For the text-containing cell, return its midpoint in (x, y) coordinate format. 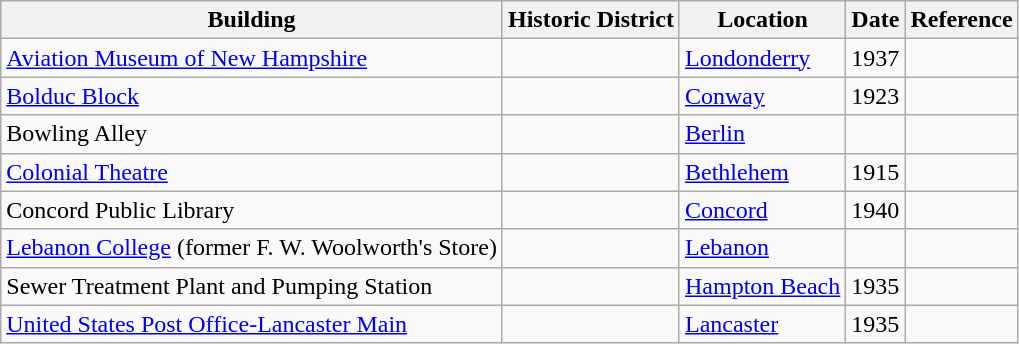
Date (876, 20)
1940 (876, 210)
1915 (876, 172)
Location (762, 20)
Aviation Museum of New Hampshire (252, 58)
Reference (962, 20)
Hampton Beach (762, 286)
Berlin (762, 134)
Bowling Alley (252, 134)
Conway (762, 96)
1937 (876, 58)
Sewer Treatment Plant and Pumping Station (252, 286)
1923 (876, 96)
United States Post Office-Lancaster Main (252, 324)
Historic District (590, 20)
Bolduc Block (252, 96)
Lebanon College (former F. W. Woolworth's Store) (252, 248)
Bethlehem (762, 172)
Building (252, 20)
Colonial Theatre (252, 172)
Lebanon (762, 248)
Lancaster (762, 324)
Concord (762, 210)
Concord Public Library (252, 210)
Londonderry (762, 58)
